Return the (X, Y) coordinate for the center point of the cell that contains the specified text.  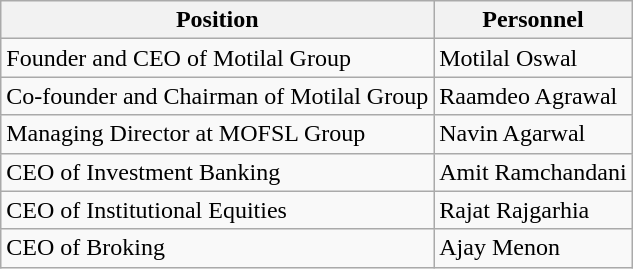
Founder and CEO of Motilal Group (218, 58)
Personnel (533, 20)
Navin Agarwal (533, 134)
Managing Director at MOFSL Group (218, 134)
Amit Ramchandani (533, 172)
CEO of Broking (218, 248)
Rajat Rajgarhia (533, 210)
Motilal Oswal (533, 58)
Ajay Menon (533, 248)
Raamdeo Agrawal (533, 96)
CEO of Investment Banking (218, 172)
Co-founder and Chairman of Motilal Group (218, 96)
CEO of Institutional Equities (218, 210)
Position (218, 20)
